Search for the cell housing the specified text and yield its (X, Y) center coordinate. 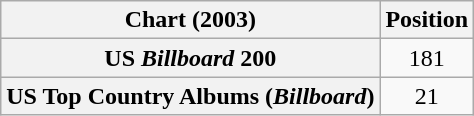
US Billboard 200 (190, 58)
Chart (2003) (190, 20)
21 (427, 96)
181 (427, 58)
Position (427, 20)
US Top Country Albums (Billboard) (190, 96)
